Extract the (X, Y) coordinate from the center of the cell holding the provided text.  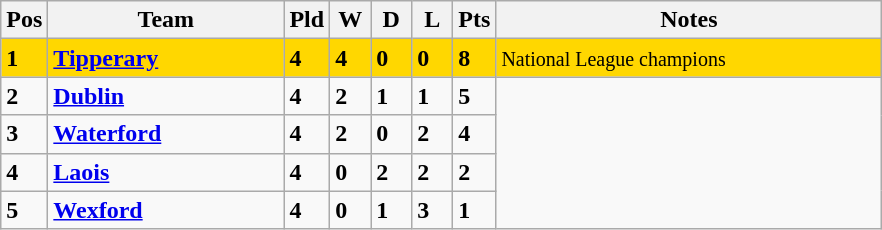
W (350, 20)
Team (166, 20)
Pos (24, 20)
D (392, 20)
Pts (474, 20)
Waterford (166, 134)
Pld (307, 20)
National League champions (689, 58)
Dublin (166, 96)
Wexford (166, 210)
8 (474, 58)
Laois (166, 172)
Notes (689, 20)
L (432, 20)
Tipperary (166, 58)
